Identify which cell holds the provided text, then report its (x, y) central coordinate. 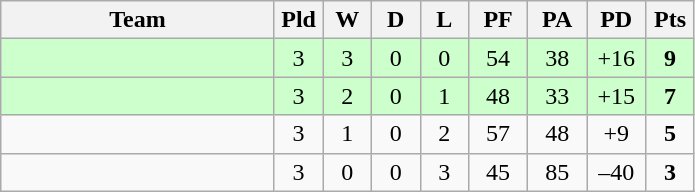
D (396, 20)
L (444, 20)
7 (670, 96)
38 (558, 58)
+16 (616, 58)
W (348, 20)
Pld (298, 20)
45 (498, 172)
Pts (670, 20)
5 (670, 134)
9 (670, 58)
PA (558, 20)
33 (558, 96)
+15 (616, 96)
PF (498, 20)
85 (558, 172)
57 (498, 134)
–40 (616, 172)
54 (498, 58)
+9 (616, 134)
Team (138, 20)
PD (616, 20)
